Capture the cell that displays the provided text and extract its (x, y) central coordinate. 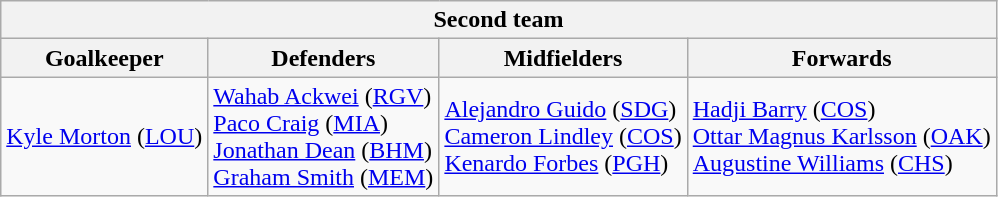
Second team (498, 20)
Forwards (842, 58)
Midfielders (563, 58)
Hadji Barry (COS) Ottar Magnus Karlsson (OAK) Augustine Williams (CHS) (842, 136)
Kyle Morton (LOU) (104, 136)
Alejandro Guido (SDG) Cameron Lindley (COS) Kenardo Forbes (PGH) (563, 136)
Defenders (324, 58)
Wahab Ackwei (RGV) Paco Craig (MIA) Jonathan Dean (BHM) Graham Smith (MEM) (324, 136)
Goalkeeper (104, 58)
